Identify which cell holds the provided text, then report its (x, y) central coordinate. 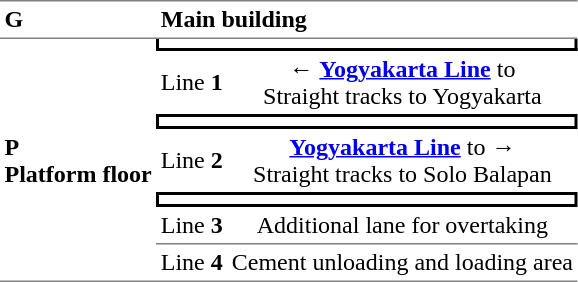
Cement unloading and loading area (402, 262)
Line 2 (192, 160)
Line 4 (192, 262)
PPlatform floor (78, 160)
Line 1 (192, 82)
Yogyakarta Line to →Straight tracks to Solo Balapan (402, 160)
Main building (366, 20)
← Yogyakarta Line to Straight tracks to Yogyakarta (402, 82)
G (78, 20)
Line 3 (192, 225)
Additional lane for overtaking (402, 225)
